Return (X, Y) of the center of cell containing provided text 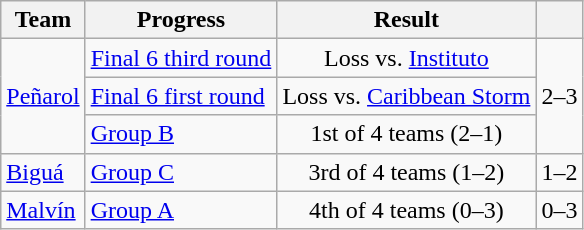
0–3 (560, 210)
Team (43, 20)
Final 6 third round (181, 58)
4th of 4 teams (0–3) (406, 210)
1st of 4 teams (2–1) (406, 134)
Progress (181, 20)
Malvín (43, 210)
Loss vs. Caribbean Storm (406, 96)
Group C (181, 172)
Biguá (43, 172)
2–3 (560, 96)
Group A (181, 210)
Final 6 first round (181, 96)
Result (406, 20)
Loss vs. Instituto (406, 58)
1–2 (560, 172)
Group B (181, 134)
Peñarol (43, 96)
3rd of 4 teams (1–2) (406, 172)
